Return the (x, y) coordinate for the center point of the cell that contains the specified text.  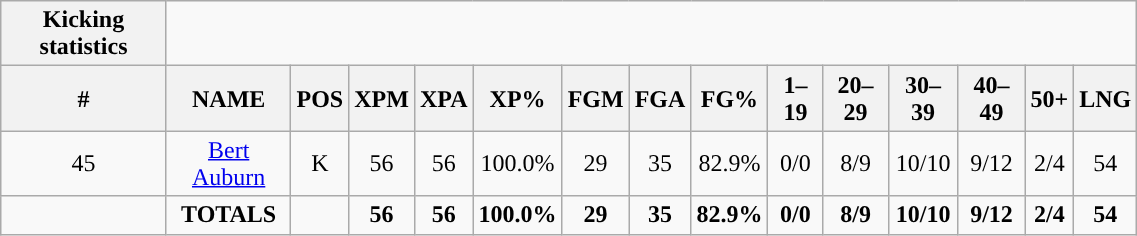
FG% (730, 98)
TOTALS (228, 215)
Kicking statistics (84, 34)
40–49 (992, 98)
XPA (444, 98)
FGA (660, 98)
45 (84, 164)
50+ (1050, 98)
# (84, 98)
LNG (1106, 98)
30–39 (923, 98)
Bert Auburn (228, 164)
XPM (382, 98)
1–19 (796, 98)
POS (320, 98)
20–29 (856, 98)
XP% (518, 98)
NAME (228, 98)
FGM (596, 98)
K (320, 164)
